Capture the cell that displays the provided text and extract its [X, Y] central coordinate. 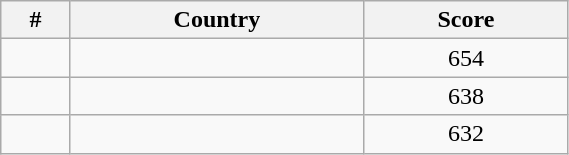
638 [466, 96]
Score [466, 20]
632 [466, 134]
654 [466, 58]
# [36, 20]
Country [217, 20]
